Find where the given text appears and provide that cell's center as [x, y] coordinate. 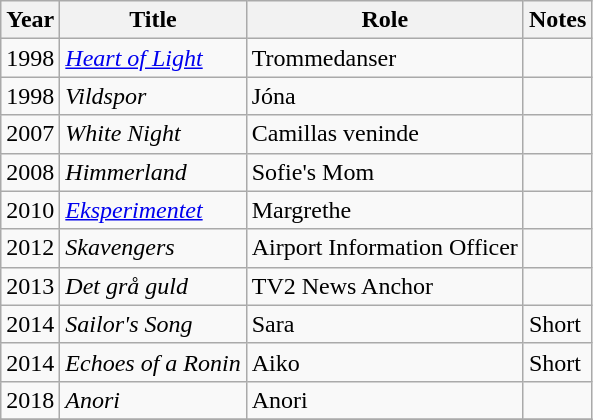
Eksperimentet [153, 210]
Himmerland [153, 172]
2008 [30, 172]
Camillas veninde [384, 134]
Heart of Light [153, 58]
Sailor's Song [153, 324]
TV2 News Anchor [384, 286]
2018 [30, 400]
Vildspor [153, 96]
2012 [30, 248]
Year [30, 20]
Trommedanser [384, 58]
Echoes of a Ronin [153, 362]
Role [384, 20]
Title [153, 20]
Margrethe [384, 210]
Jóna [384, 96]
2010 [30, 210]
Airport Information Officer [384, 248]
Sara [384, 324]
2013 [30, 286]
Sofie's Mom [384, 172]
Det grå guld [153, 286]
Skavengers [153, 248]
Aiko [384, 362]
Notes [557, 20]
2007 [30, 134]
White Night [153, 134]
